Return [x, y] of the center of cell containing provided text 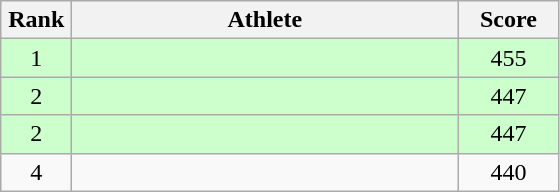
4 [36, 172]
Athlete [265, 20]
Rank [36, 20]
Score [508, 20]
1 [36, 58]
440 [508, 172]
455 [508, 58]
